Extract the [X, Y] coordinate from the center of the cell holding the provided text.  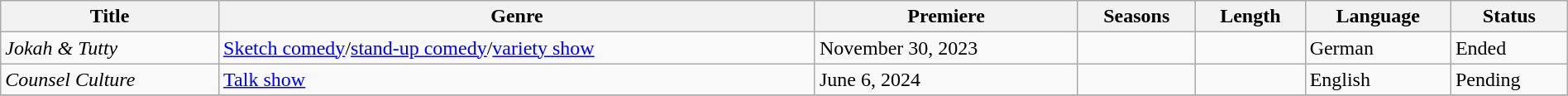
Length [1250, 17]
Counsel Culture [110, 79]
Status [1508, 17]
Pending [1508, 79]
German [1378, 48]
Ended [1508, 48]
Talk show [518, 79]
Premiere [946, 17]
Seasons [1136, 17]
June 6, 2024 [946, 79]
November 30, 2023 [946, 48]
Genre [518, 17]
English [1378, 79]
Sketch comedy/stand-up comedy/variety show [518, 48]
Language [1378, 17]
Title [110, 17]
Jokah & Tutty [110, 48]
